Extract the (x, y) coordinate from the center of the cell holding the provided text.  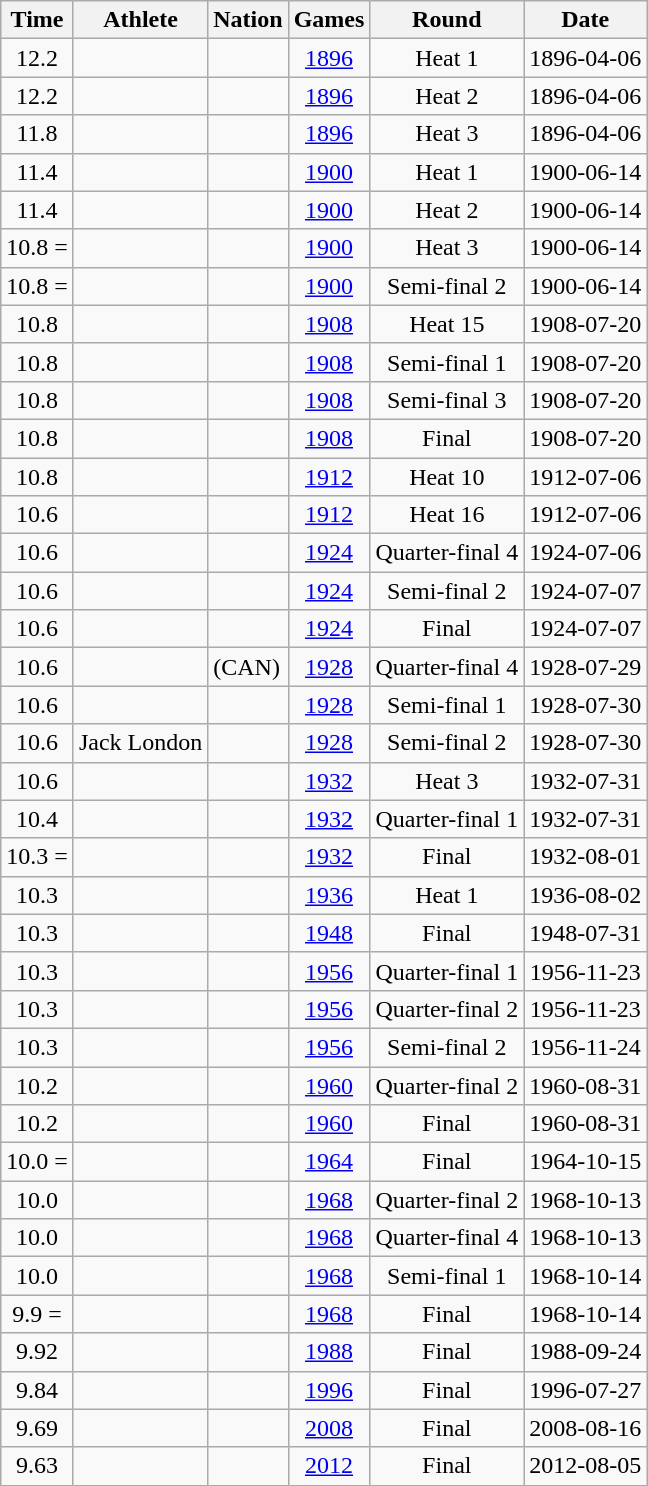
10.4 (38, 819)
1988 (329, 1352)
2008 (329, 1428)
Date (586, 20)
1996-07-27 (586, 1390)
Nation (248, 20)
9.63 (38, 1466)
Jack London (140, 743)
1924-07-06 (586, 553)
2012-08-05 (586, 1466)
2008-08-16 (586, 1428)
1988-09-24 (586, 1352)
2012 (329, 1466)
1932-08-01 (586, 857)
(CAN) (248, 667)
1964 (329, 1162)
Athlete (140, 20)
1948-07-31 (586, 933)
Heat 10 (447, 477)
1936 (329, 895)
Time (38, 20)
1928-07-29 (586, 667)
10.3 = (38, 857)
9.92 (38, 1352)
9.9 = (38, 1314)
9.84 (38, 1390)
Games (329, 20)
1948 (329, 933)
1956-11-24 (586, 1047)
1964-10-15 (586, 1162)
Heat 15 (447, 324)
9.69 (38, 1428)
11.8 (38, 134)
1996 (329, 1390)
Semi-final 3 (447, 400)
Round (447, 20)
Heat 16 (447, 515)
1936-08-02 (586, 895)
10.0 = (38, 1162)
